Extract the [x, y] coordinate from the center of the cell holding the provided text.  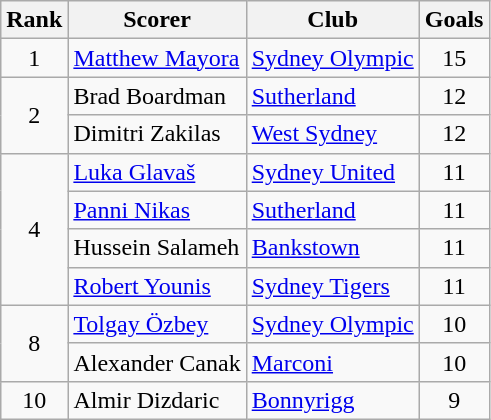
Dimitri Zakilas [157, 134]
Bonnyrigg [332, 400]
8 [34, 343]
2 [34, 115]
Almir Dizdaric [157, 400]
Luka Glavaš [157, 172]
Marconi [332, 362]
Bankstown [332, 248]
Robert Younis [157, 286]
9 [454, 400]
Sydney Tigers [332, 286]
Tolgay Özbey [157, 324]
4 [34, 229]
1 [34, 58]
Club [332, 20]
15 [454, 58]
Hussein Salameh [157, 248]
Panni Nikas [157, 210]
Matthew Mayora [157, 58]
Brad Boardman [157, 96]
Rank [34, 20]
Alexander Canak [157, 362]
West Sydney [332, 134]
Sydney United [332, 172]
Goals [454, 20]
Scorer [157, 20]
